Output the [X, Y] coordinate of the center of the cell containing the given text.  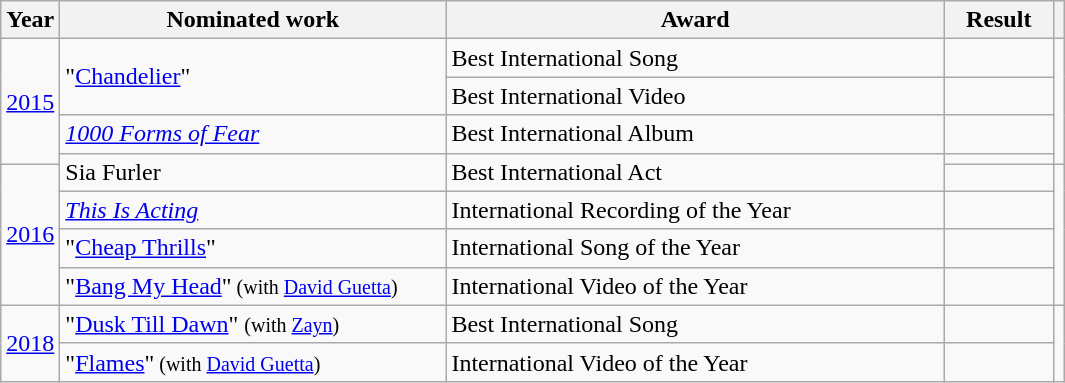
Nominated work [253, 20]
Award [696, 20]
"Dusk Till Dawn" (with Zayn) [253, 324]
2015 [30, 102]
"Chandelier" [253, 77]
"Flames" (with David Guetta) [253, 362]
"Cheap Thrills" [253, 248]
2018 [30, 343]
Best International Album [696, 134]
Best International Act [696, 172]
International Song of the Year [696, 248]
Year [30, 20]
Best International Video [696, 96]
1000 Forms of Fear [253, 134]
Result [998, 20]
Sia Furler [253, 172]
This Is Acting [253, 210]
International Recording of the Year [696, 210]
"Bang My Head" (with David Guetta) [253, 286]
2016 [30, 234]
